Scan for the cell matching the given text and deliver its (x, y) coordinate at center. 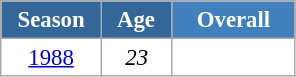
Overall (234, 20)
Age (136, 20)
1988 (52, 58)
23 (136, 58)
Season (52, 20)
